Locate the cell with the specified text and output its [X, Y] center coordinate. 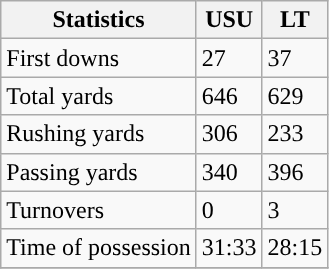
First downs [99, 58]
396 [295, 172]
Rushing yards [99, 134]
233 [295, 134]
USU [229, 20]
646 [229, 96]
LT [295, 20]
Time of possession [99, 248]
0 [229, 210]
306 [229, 134]
3 [295, 210]
31:33 [229, 248]
27 [229, 58]
37 [295, 58]
Turnovers [99, 210]
Passing yards [99, 172]
Total yards [99, 96]
340 [229, 172]
28:15 [295, 248]
Statistics [99, 20]
629 [295, 96]
